Provide the [x, y] coordinate of the cell's center where the given text is located.  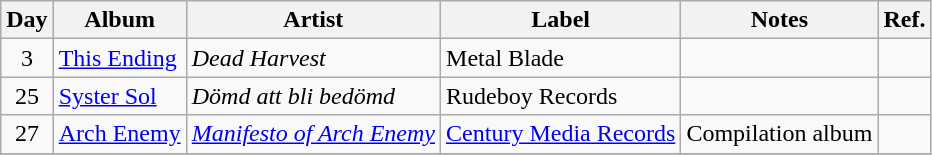
This Ending [120, 58]
3 [27, 58]
Syster Sol [120, 96]
Dömd att bli bedömd [313, 96]
Arch Enemy [120, 134]
Compilation album [780, 134]
Notes [780, 20]
Label [561, 20]
25 [27, 96]
Artist [313, 20]
27 [27, 134]
Day [27, 20]
Rudeboy Records [561, 96]
Ref. [904, 20]
Album [120, 20]
Century Media Records [561, 134]
Dead Harvest [313, 58]
Metal Blade [561, 58]
Manifesto of Arch Enemy [313, 134]
